Provide the [X, Y] coordinate of the cell's center where the given text is located.  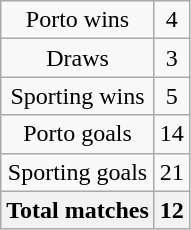
4 [172, 20]
Sporting wins [78, 96]
Draws [78, 58]
Porto goals [78, 134]
5 [172, 96]
14 [172, 134]
Porto wins [78, 20]
Total matches [78, 210]
Sporting goals [78, 172]
3 [172, 58]
21 [172, 172]
12 [172, 210]
